Detect which cell encompasses the target text, then output its (X, Y) center coordinate. 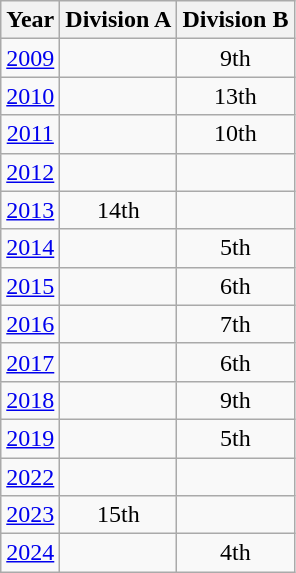
2013 (30, 210)
7th (236, 324)
2018 (30, 400)
2017 (30, 362)
2016 (30, 324)
Division A (118, 20)
2012 (30, 172)
4th (236, 553)
Division B (236, 20)
13th (236, 96)
15th (118, 515)
2009 (30, 58)
2024 (30, 553)
2019 (30, 438)
2010 (30, 96)
2011 (30, 134)
14th (118, 210)
2014 (30, 248)
Year (30, 20)
2023 (30, 515)
2015 (30, 286)
10th (236, 134)
2022 (30, 477)
